Scan for the cell matching the given text and deliver its (X, Y) coordinate at center. 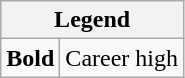
Bold (30, 58)
Career high (122, 58)
Legend (92, 20)
